Detect which cell encompasses the target text, then output its [x, y] center coordinate. 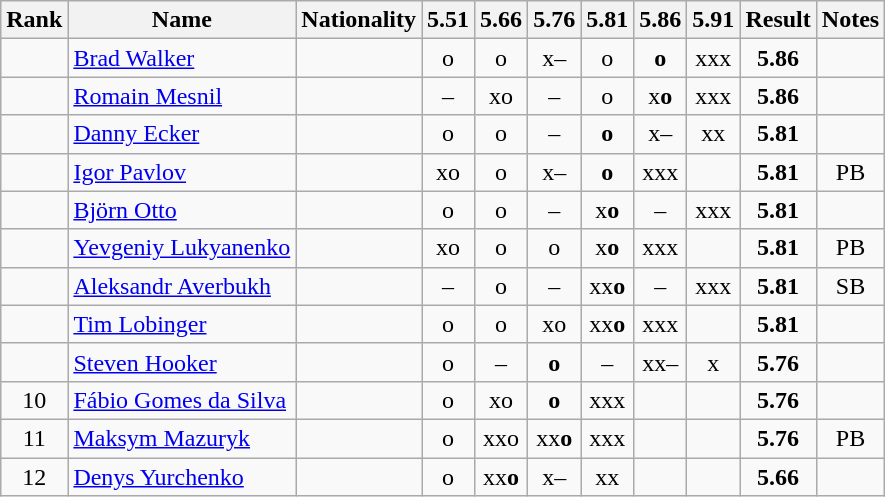
Rank [34, 20]
Yevgeniy Lukyanenko [182, 248]
Tim Lobinger [182, 324]
Igor Pavlov [182, 172]
SB [850, 286]
x [714, 362]
11 [34, 438]
Maksym Mazuryk [182, 438]
Fábio Gomes da Silva [182, 400]
5.91 [714, 20]
Name [182, 20]
Result [778, 20]
12 [34, 477]
Denys Yurchenko [182, 477]
Danny Ecker [182, 134]
xx– [660, 362]
5.51 [448, 20]
Notes [850, 20]
Romain Mesnil [182, 96]
Brad Walker [182, 58]
Nationality [359, 20]
Aleksandr Averbukh [182, 286]
Steven Hooker [182, 362]
10 [34, 400]
Björn Otto [182, 210]
